Identify which cell holds the provided text, then report its [X, Y] central coordinate. 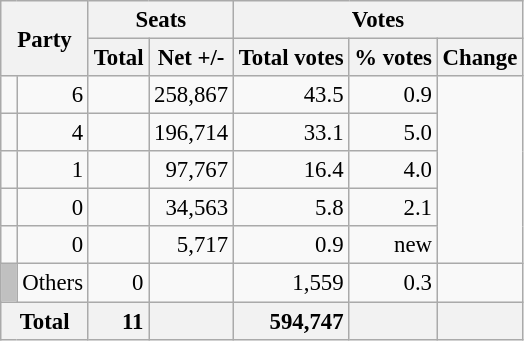
594,747 [290, 321]
Party [45, 38]
16.4 [290, 170]
5.0 [393, 133]
43.5 [290, 95]
Change [480, 58]
Seats [160, 20]
0.3 [393, 283]
258,867 [192, 95]
196,714 [192, 133]
Others [52, 283]
new [393, 245]
5,717 [192, 245]
Total votes [290, 58]
Votes [378, 20]
5.8 [290, 208]
11 [118, 321]
2.1 [393, 208]
4.0 [393, 170]
34,563 [192, 208]
33.1 [290, 133]
1 [52, 170]
97,767 [192, 170]
% votes [393, 58]
Net +/- [192, 58]
4 [52, 133]
6 [52, 95]
1,559 [290, 283]
